Capture the cell that displays the provided text and extract its (x, y) central coordinate. 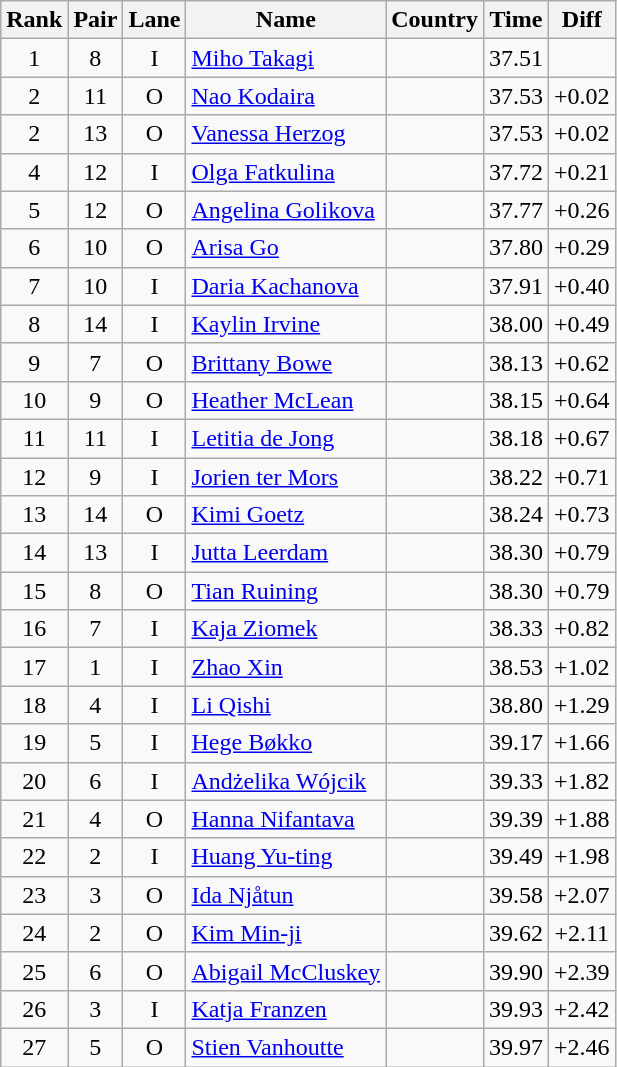
Vanessa Herzog (286, 134)
26 (34, 1009)
+2.11 (582, 933)
Rank (34, 20)
39.93 (516, 1009)
22 (34, 857)
+1.66 (582, 743)
Miho Takagi (286, 58)
37.91 (516, 286)
38.22 (516, 477)
16 (34, 629)
37.80 (516, 248)
19 (34, 743)
+0.21 (582, 172)
Kaja Ziomek (286, 629)
Ida Njåtun (286, 895)
37.77 (516, 210)
Kimi Goetz (286, 515)
37.51 (516, 58)
Angelina Golikova (286, 210)
+2.46 (582, 1047)
39.90 (516, 971)
39.17 (516, 743)
Stien Vanhoutte (286, 1047)
Li Qishi (286, 705)
39.62 (516, 933)
24 (34, 933)
38.13 (516, 362)
+0.71 (582, 477)
Nao Kodaira (286, 96)
+1.98 (582, 857)
Lane (154, 20)
Kaylin Irvine (286, 324)
21 (34, 819)
Andżelika Wójcik (286, 781)
39.58 (516, 895)
Huang Yu-ting (286, 857)
39.97 (516, 1047)
+0.49 (582, 324)
Abigail McCluskey (286, 971)
Name (286, 20)
Heather McLean (286, 400)
+0.67 (582, 438)
Letitia de Jong (286, 438)
+0.82 (582, 629)
Hanna Nifantava (286, 819)
39.49 (516, 857)
Jutta Leerdam (286, 553)
Pair (96, 20)
+0.64 (582, 400)
38.15 (516, 400)
Kim Min-ji (286, 933)
17 (34, 667)
Hege Bøkko (286, 743)
Jorien ter Mors (286, 477)
38.53 (516, 667)
Zhao Xin (286, 667)
+1.88 (582, 819)
Diff (582, 20)
+0.73 (582, 515)
Tian Ruining (286, 591)
38.24 (516, 515)
+1.82 (582, 781)
+2.39 (582, 971)
+0.62 (582, 362)
23 (34, 895)
+1.02 (582, 667)
Olga Fatkulina (286, 172)
37.72 (516, 172)
Country (435, 20)
18 (34, 705)
+0.40 (582, 286)
25 (34, 971)
27 (34, 1047)
Time (516, 20)
38.33 (516, 629)
+2.42 (582, 1009)
+2.07 (582, 895)
38.80 (516, 705)
+1.29 (582, 705)
Daria Kachanova (286, 286)
Katja Franzen (286, 1009)
38.00 (516, 324)
+0.29 (582, 248)
Brittany Bowe (286, 362)
+0.26 (582, 210)
Arisa Go (286, 248)
39.39 (516, 819)
38.18 (516, 438)
20 (34, 781)
39.33 (516, 781)
15 (34, 591)
